Identify which cell holds the provided text, then report its [X, Y] central coordinate. 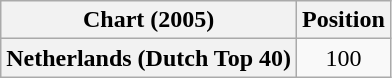
100 [344, 58]
Position [344, 20]
Netherlands (Dutch Top 40) [149, 58]
Chart (2005) [149, 20]
